Search for the cell housing the specified text and yield its [x, y] center coordinate. 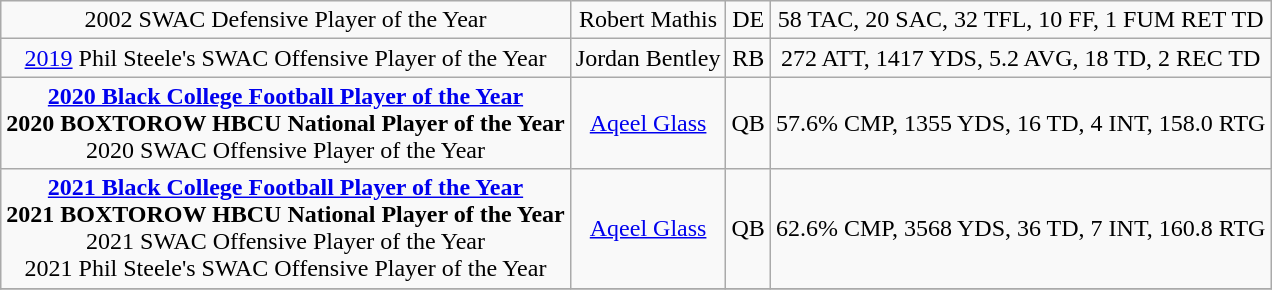
57.6% CMP, 1355 YDS, 16 TD, 4 INT, 158.0 RTG [1020, 123]
2019 Phil Steele's SWAC Offensive Player of the Year [286, 58]
2020 Black College Football Player of the Year2020 BOXTOROW HBCU National Player of the Year2020 SWAC Offensive Player of the Year [286, 123]
RB [748, 58]
58 TAC, 20 SAC, 32 TFL, 10 FF, 1 FUM RET TD [1020, 20]
62.6% CMP, 3568 YDS, 36 TD, 7 INT, 160.8 RTG [1020, 228]
Jordan Bentley [648, 58]
272 ATT, 1417 YDS, 5.2 AVG, 18 TD, 2 REC TD [1020, 58]
DE [748, 20]
2002 SWAC Defensive Player of the Year [286, 20]
Robert Mathis [648, 20]
